Extract the (X, Y) coordinate from the center of the cell holding the provided text.  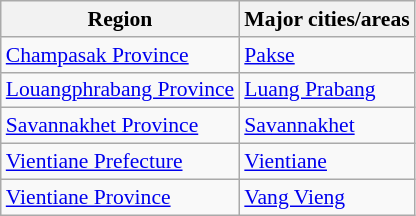
Savannakhet Province (120, 126)
Pakse (326, 55)
Vientiane (326, 162)
Vang Vieng (326, 197)
Region (120, 19)
Vientiane Prefecture (120, 162)
Champasak Province (120, 55)
Vientiane Province (120, 197)
Luang Prabang (326, 90)
Major cities/areas (326, 19)
Savannakhet (326, 126)
Louangphrabang Province (120, 90)
